Output the [X, Y] coordinate of the center of the cell containing the given text.  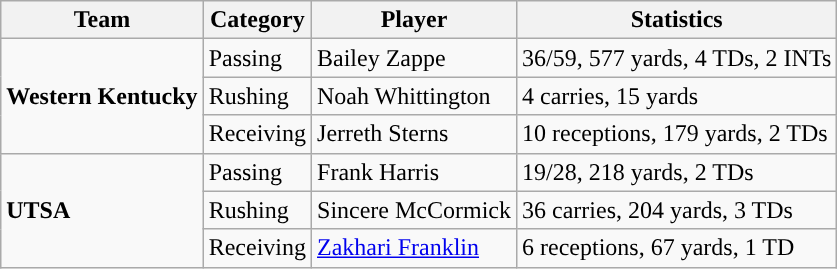
36/59, 577 yards, 4 TDs, 2 INTs [677, 58]
UTSA [102, 210]
Jerreth Sterns [414, 134]
Zakhari Franklin [414, 248]
Noah Whittington [414, 96]
36 carries, 204 yards, 3 TDs [677, 210]
Category [257, 20]
Sincere McCormick [414, 210]
Statistics [677, 20]
Player [414, 20]
6 receptions, 67 yards, 1 TD [677, 248]
19/28, 218 yards, 2 TDs [677, 172]
Bailey Zappe [414, 58]
10 receptions, 179 yards, 2 TDs [677, 134]
Team [102, 20]
Western Kentucky [102, 96]
4 carries, 15 yards [677, 96]
Frank Harris [414, 172]
